Find where the given text appears and provide that cell's center as (X, Y) coordinate. 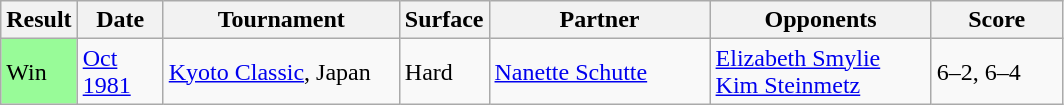
Result (39, 20)
Oct 1981 (120, 72)
Opponents (820, 20)
Surface (444, 20)
Tournament (281, 20)
Win (39, 72)
Hard (444, 72)
Score (996, 20)
6–2, 6–4 (996, 72)
Nanette Schutte (600, 72)
Date (120, 20)
Partner (600, 20)
Elizabeth Smylie Kim Steinmetz (820, 72)
Kyoto Classic, Japan (281, 72)
